Find where the given text appears and provide that cell's center as [X, Y] coordinate. 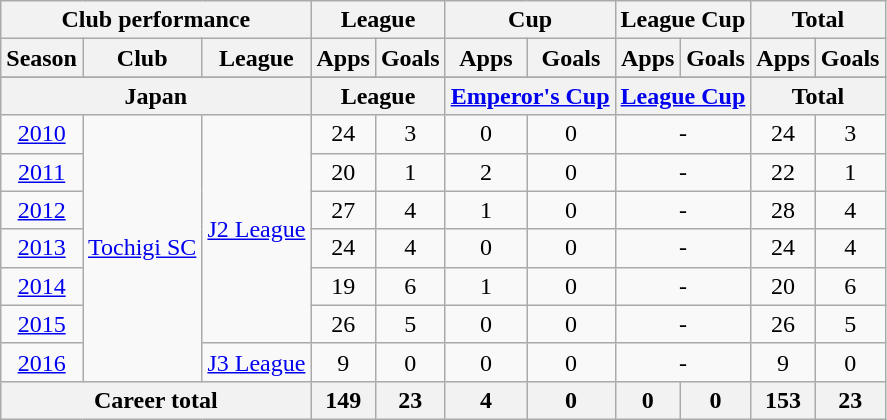
2014 [42, 286]
27 [343, 210]
149 [343, 400]
Club [142, 58]
2015 [42, 324]
2010 [42, 134]
Cup [530, 20]
2011 [42, 172]
2012 [42, 210]
Season [42, 58]
Tochigi SC [142, 248]
2013 [42, 248]
153 [783, 400]
19 [343, 286]
J3 League [256, 362]
2016 [42, 362]
28 [783, 210]
2 [486, 172]
Career total [156, 400]
22 [783, 172]
J2 League [256, 229]
Club performance [156, 20]
Japan [156, 96]
Emperor's Cup [530, 96]
